Search for the cell housing the specified text and yield its (x, y) center coordinate. 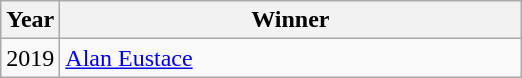
Alan Eustace (290, 58)
Year (30, 20)
Winner (290, 20)
2019 (30, 58)
